Identify which cell holds the provided text, then report its (x, y) central coordinate. 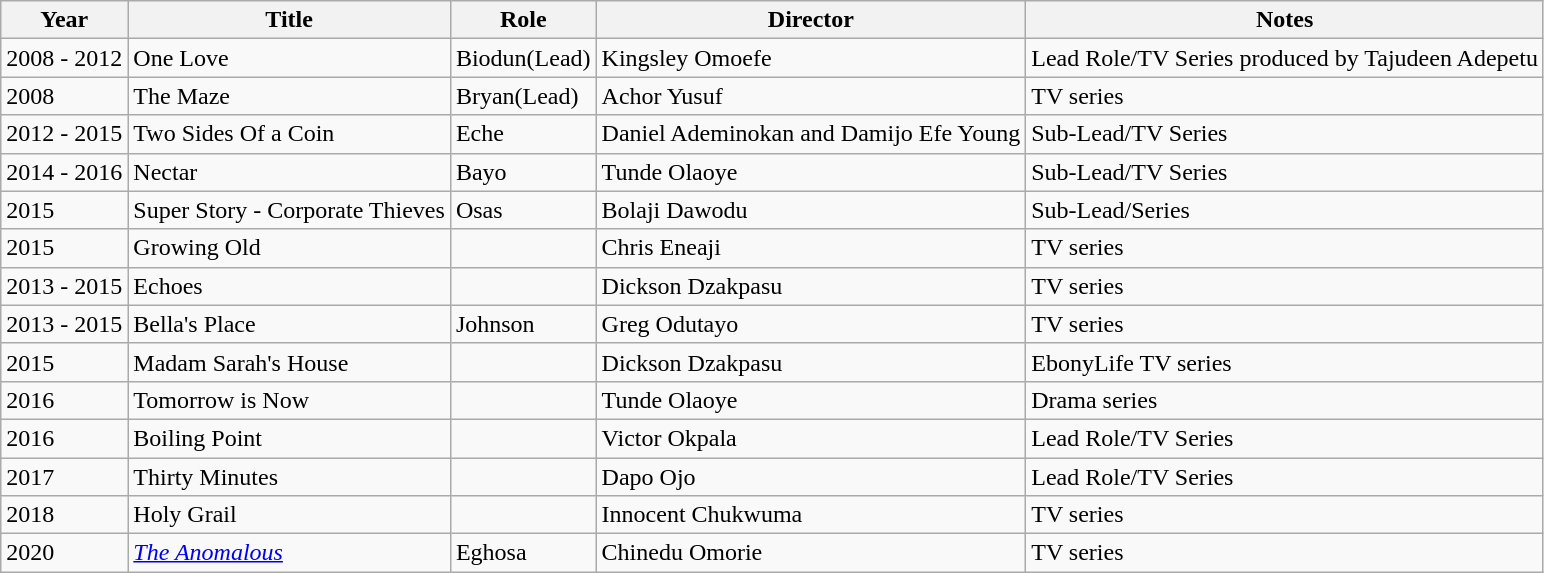
Two Sides Of a Coin (290, 134)
Kingsley Omoefe (811, 58)
The Maze (290, 96)
Director (811, 20)
2008 - 2012 (64, 58)
Eghosa (523, 553)
2008 (64, 96)
Victor Okpala (811, 438)
Osas (523, 210)
Nectar (290, 172)
Sub-Lead/Series (1285, 210)
Chris Eneaji (811, 248)
2012 - 2015 (64, 134)
Madam Sarah's House (290, 362)
Thirty Minutes (290, 477)
Daniel Ademinokan and Damijo Efe Young (811, 134)
Holy Grail (290, 515)
Chinedu Omorie (811, 553)
Bryan(Lead) (523, 96)
Growing Old (290, 248)
Year (64, 20)
Johnson (523, 324)
Lead Role/TV Series produced by Tajudeen Adepetu (1285, 58)
Notes (1285, 20)
Boiling Point (290, 438)
Bayo (523, 172)
2018 (64, 515)
Role (523, 20)
EbonyLife TV series (1285, 362)
Bolaji Dawodu (811, 210)
Dapo Ojo (811, 477)
One Love (290, 58)
Greg Odutayo (811, 324)
Tomorrow is Now (290, 400)
Achor Yusuf (811, 96)
Drama series (1285, 400)
The Anomalous (290, 553)
Super Story - Corporate Thieves (290, 210)
2017 (64, 477)
Bella's Place (290, 324)
Title (290, 20)
Innocent Chukwuma (811, 515)
2020 (64, 553)
Echoes (290, 286)
Eche (523, 134)
2014 - 2016 (64, 172)
Biodun(Lead) (523, 58)
